Provide the [X, Y] coordinate of the cell's center where the given text is located.  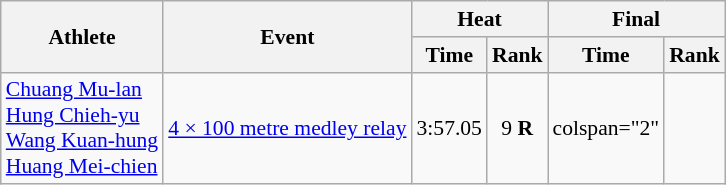
Chuang Mu-lanHung Chieh-yuWang Kuan-hungHuang Mei-chien [82, 128]
4 × 100 metre medley relay [287, 128]
Heat [479, 19]
Athlete [82, 36]
9 R [518, 128]
Final [636, 19]
Event [287, 36]
colspan="2" [606, 128]
3:57.05 [448, 128]
